Find where the given text appears and provide that cell's center as (x, y) coordinate. 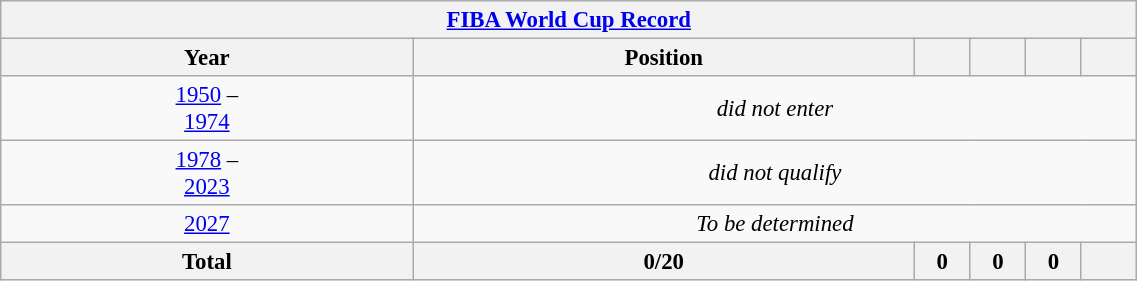
Position (664, 58)
0/20 (664, 262)
did not enter (775, 108)
Total (207, 262)
1978 – 2023 (207, 174)
To be determined (775, 224)
2027 (207, 224)
did not qualify (775, 174)
FIBA World Cup Record (569, 20)
Year (207, 58)
1950 – 1974 (207, 108)
